Determine the (x, y) coordinate at the center of the cell enclosing the given text.  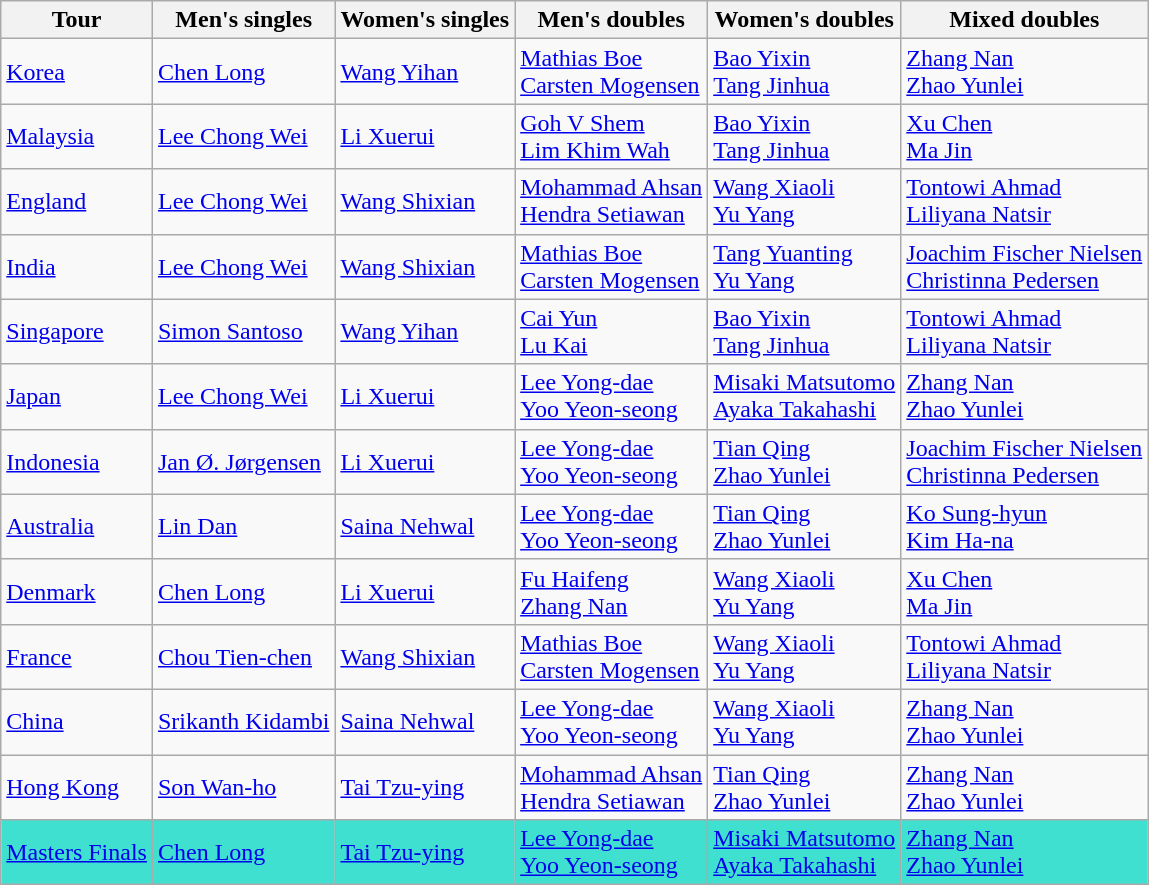
Singapore (77, 332)
Denmark (77, 592)
Lin Dan (243, 526)
Men's doubles (612, 20)
Jan Ø. Jørgensen (243, 462)
Chou Tien-chen (243, 656)
China (77, 722)
Son Wan-ho (243, 786)
Indonesia (77, 462)
Simon Santoso (243, 332)
France (77, 656)
Women's singles (425, 20)
Japan (77, 396)
Fu Haifeng Zhang Nan (612, 592)
England (77, 202)
Srikanth Kidambi (243, 722)
Korea (77, 72)
Tang Yuanting Yu Yang (804, 266)
Goh V Shem Lim Khim Wah (612, 136)
Australia (77, 526)
India (77, 266)
Women's doubles (804, 20)
Malaysia (77, 136)
Men's singles (243, 20)
Mixed doubles (1024, 20)
Masters Finals (77, 852)
Cai Yun Lu Kai (612, 332)
Ko Sung-hyun Kim Ha-na (1024, 526)
Tour (77, 20)
Hong Kong (77, 786)
